Find where the given text appears and provide that cell's center as [X, Y] coordinate. 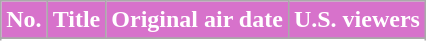
Title [76, 20]
Original air date [198, 20]
No. [24, 20]
U.S. viewers [356, 20]
